Output the [x, y] coordinate of the center of the cell containing the given text.  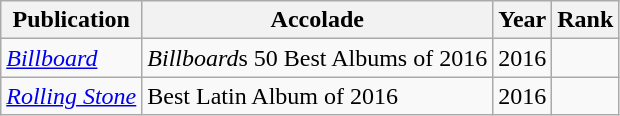
Year [522, 20]
Billboards 50 Best Albums of 2016 [318, 58]
Rolling Stone [72, 96]
Accolade [318, 20]
Rank [586, 20]
Billboard [72, 58]
Publication [72, 20]
Best Latin Album of 2016 [318, 96]
